Search for the cell housing the specified text and yield its (X, Y) center coordinate. 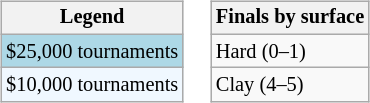
Hard (0–1) (290, 51)
Finals by surface (290, 18)
$25,000 tournaments (92, 51)
Legend (92, 18)
Clay (4–5) (290, 85)
$10,000 tournaments (92, 85)
